From the cell containing the given text, extract its center point as (x, y) coordinate. 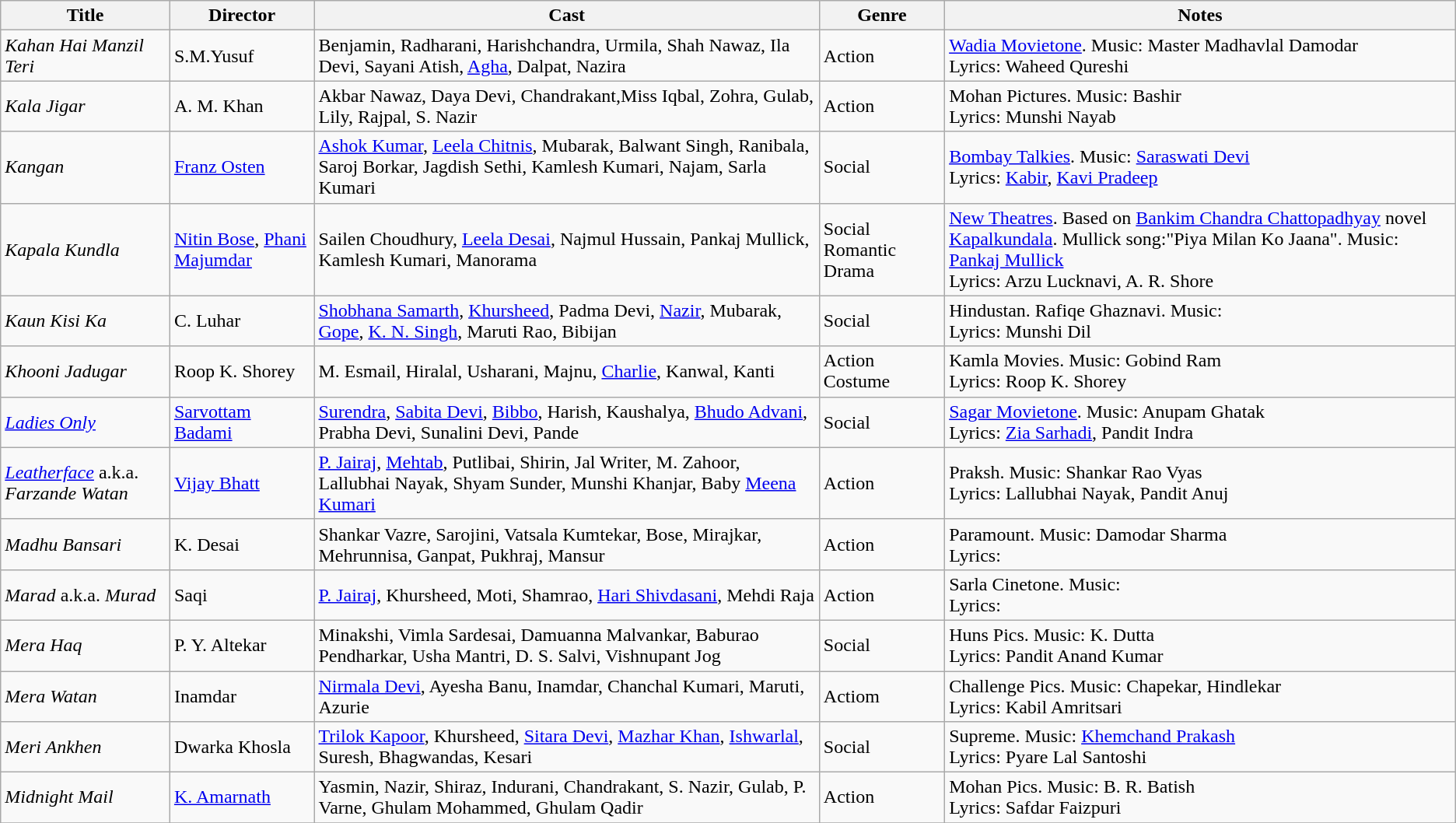
Kala Jigar (86, 106)
P. Jairaj, Khursheed, Moti, Shamrao, Hari Shivdasani, Mehdi Raja (566, 594)
M. Esmail, Hiralal, Usharani, Majnu, Charlie, Kanwal, Kanti (566, 372)
Trilok Kapoor, Khursheed, Sitara Devi, Mazhar Khan, Ishwarlal, Suresh, Bhagwandas, Kesari (566, 747)
Benjamin, Radharani, Harishchandra, Urmila, Shah Nawaz, Ila Devi, Sayani Atish, Agha, Dalpat, Nazira (566, 56)
Kamla Movies. Music: Gobind RamLyrics: Roop K. Shorey (1201, 372)
Wadia Movietone. Music: Master Madhavlal DamodarLyrics: Waheed Qureshi (1201, 56)
Ladies Only (86, 422)
Kangan (86, 167)
Saqi (242, 594)
P. Y. Altekar (242, 646)
Inamdar (242, 695)
Meri Ankhen (86, 747)
Shobhana Samarth, Khursheed, Padma Devi, Nazir, Mubarak, Gope, K. N. Singh, Maruti Rao, Bibijan (566, 320)
Khooni Jadugar (86, 372)
Mohan Pics. Music: B. R. BatishLyrics: Safdar Faizpuri (1201, 798)
Paramount. Music: Damodar SharmaLyrics: (1201, 545)
Akbar Nawaz, Daya Devi, Chandrakant,Miss Iqbal, Zohra, Gulab, Lily, Rajpal, S. Nazir (566, 106)
Actiom (882, 695)
Notes (1201, 16)
Director (242, 16)
Ashok Kumar, Leela Chitnis, Mubarak, Balwant Singh, Ranibala, Saroj Borkar, Jagdish Sethi, Kamlesh Kumari, Najam, Sarla Kumari (566, 167)
Social Romantic Drama (882, 249)
K. Desai (242, 545)
Franz Osten (242, 167)
Praksh. Music: Shankar Rao VyasLyrics: Lallubhai Nayak, Pandit Anuj (1201, 483)
Marad a.k.a. Murad (86, 594)
Mera Watan (86, 695)
Minakshi, Vimla Sardesai, Damuanna Malvankar, Baburao Pendharkar, Usha Mantri, D. S. Salvi, Vishnupant Jog (566, 646)
Huns Pics. Music: K. DuttaLyrics: Pandit Anand Kumar (1201, 646)
Cast (566, 16)
Title (86, 16)
Kapala Kundla (86, 249)
Dwarka Khosla (242, 747)
S.M.Yusuf (242, 56)
Genre (882, 16)
A. M. Khan (242, 106)
Madhu Bansari (86, 545)
Sarla Cinetone. Music: Lyrics: (1201, 594)
Sarvottam Badami (242, 422)
Bombay Talkies. Music: Saraswati DeviLyrics: Kabir, Kavi Pradeep (1201, 167)
Hindustan. Rafiqe Ghaznavi. Music: Lyrics: Munshi Dil (1201, 320)
P. Jairaj, Mehtab, Putlibai, Shirin, Jal Writer, M. Zahoor, Lallubhai Nayak, Shyam Sunder, Munshi Khanjar, Baby Meena Kumari (566, 483)
Vijay Bhatt (242, 483)
Sagar Movietone. Music: Anupam GhatakLyrics: Zia Sarhadi, Pandit Indra (1201, 422)
K. Amarnath (242, 798)
Supreme. Music: Khemchand PrakashLyrics: Pyare Lal Santoshi (1201, 747)
C. Luhar (242, 320)
Sailen Choudhury, Leela Desai, Najmul Hussain, Pankaj Mullick, Kamlesh Kumari, Manorama (566, 249)
Nirmala Devi, Ayesha Banu, Inamdar, Chanchal Kumari, Maruti, Azurie (566, 695)
Surendra, Sabita Devi, Bibbo, Harish, Kaushalya, Bhudo Advani, Prabha Devi, Sunalini Devi, Pande (566, 422)
Challenge Pics. Music: Chapekar, HindlekarLyrics: Kabil Amritsari (1201, 695)
Midnight Mail (86, 798)
Mohan Pictures. Music: BashirLyrics: Munshi Nayab (1201, 106)
Leatherface a.k.a. Farzande Watan (86, 483)
Roop K. Shorey (242, 372)
Yasmin, Nazir, Shiraz, Indurani, Chandrakant, S. Nazir, Gulab, P. Varne, Ghulam Mohammed, Ghulam Qadir (566, 798)
Nitin Bose, Phani Majumdar (242, 249)
Kaun Kisi Ka (86, 320)
Action Costume (882, 372)
Mera Haq (86, 646)
Shankar Vazre, Sarojini, Vatsala Kumtekar, Bose, Mirajkar, Mehrunnisa, Ganpat, Pukhraj, Mansur (566, 545)
Kahan Hai Manzil Teri (86, 56)
